Detect which cell encompasses the target text, then output its [x, y] center coordinate. 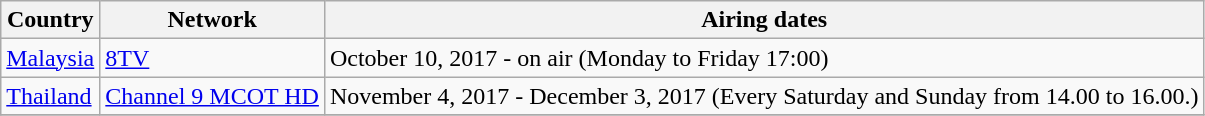
Network [212, 20]
8TV [212, 58]
Country [50, 20]
October 10, 2017 - on air (Monday to Friday 17:00) [764, 58]
Channel 9 MCOT HD [212, 96]
November 4, 2017 - December 3, 2017 (Every Saturday and Sunday from 14.00 to 16.00.) [764, 96]
Airing dates [764, 20]
Thailand [50, 96]
Malaysia [50, 58]
